Scan for the cell matching the given text and deliver its (X, Y) coordinate at center. 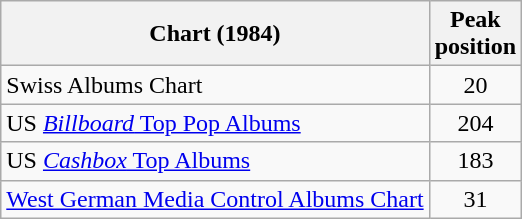
Swiss Albums Chart (215, 85)
Chart (1984) (215, 34)
US Billboard Top Pop Albums (215, 123)
West German Media Control Albums Chart (215, 199)
31 (475, 199)
Peakposition (475, 34)
20 (475, 85)
204 (475, 123)
US Cashbox Top Albums (215, 161)
183 (475, 161)
